Detect which cell encompasses the target text, then output its [X, Y] center coordinate. 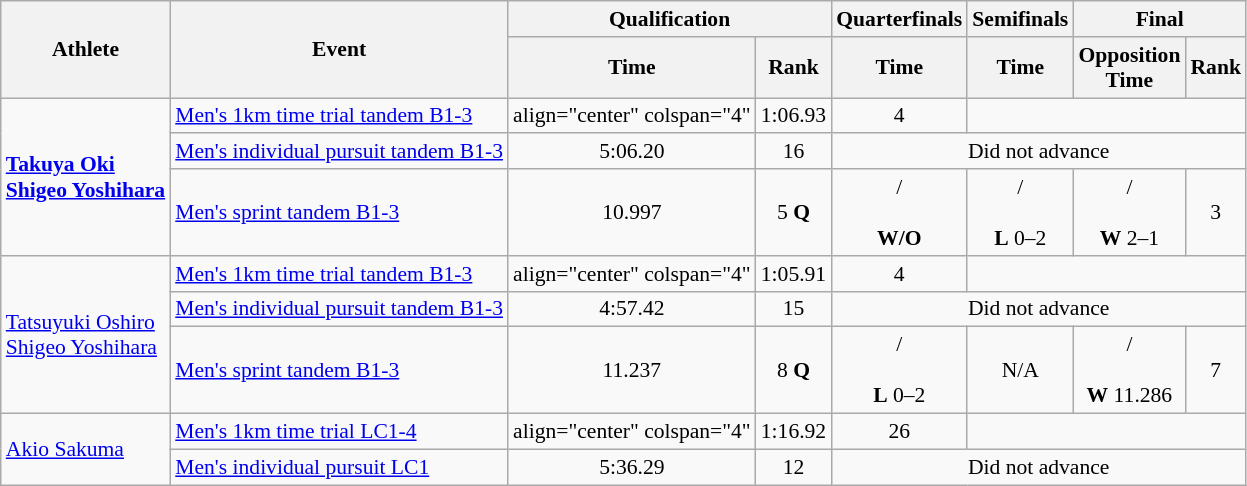
7 [1216, 370]
4:57.42 [632, 309]
OppositionTime [1129, 68]
15 [794, 309]
5:36.29 [632, 467]
5:06.20 [632, 152]
/ W 11.286 [1129, 370]
Tatsuyuki Oshiro Shigeo Yoshihara [86, 335]
1:06.93 [794, 116]
11.237 [632, 370]
1:05.91 [794, 274]
Men's 1km time trial LC1-4 [339, 432]
8 Q [794, 370]
Takuya Oki Shigeo Yoshihara [86, 177]
Quarterfinals [899, 19]
Men's individual pursuit LC1 [339, 467]
Semifinals [1020, 19]
Final [1160, 19]
/ W 2–1 [1129, 212]
Qualification [670, 19]
N/A [1020, 370]
5 Q [794, 212]
3 [1216, 212]
26 [899, 432]
Akio Sakuma [86, 450]
/ W/O [899, 212]
Event [339, 50]
Athlete [86, 50]
10.997 [632, 212]
1:16.92 [794, 432]
12 [794, 467]
16 [794, 152]
